Return the [x, y] coordinate for the center point of the cell that contains the specified text.  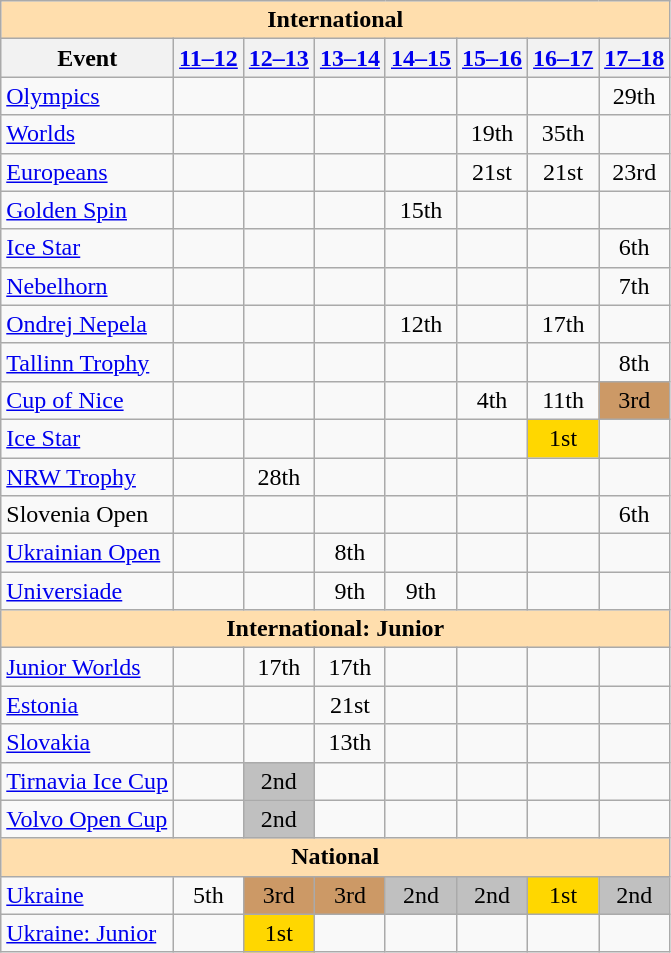
Olympics [88, 96]
Ondrej Nepela [88, 324]
International [336, 20]
Volvo Open Cup [88, 819]
11–12 [209, 58]
15th [420, 210]
NRW Trophy [88, 477]
Estonia [88, 705]
12th [420, 324]
13–14 [350, 58]
International: Junior [336, 629]
Junior Worlds [88, 667]
Ukraine [88, 895]
12–13 [278, 58]
28th [278, 477]
Ukraine: Junior [88, 933]
Slovakia [88, 743]
15–16 [492, 58]
Tirnavia Ice Cup [88, 781]
Golden Spin [88, 210]
Europeans [88, 172]
Tallinn Trophy [88, 362]
13th [350, 743]
Cup of Nice [88, 400]
16–17 [564, 58]
7th [634, 286]
Universiade [88, 591]
23rd [634, 172]
4th [492, 400]
Worlds [88, 134]
National [336, 857]
Ukrainian Open [88, 553]
Slovenia Open [88, 515]
11th [564, 400]
5th [209, 895]
14–15 [420, 58]
35th [564, 134]
Event [88, 58]
Nebelhorn [88, 286]
17–18 [634, 58]
29th [634, 96]
19th [492, 134]
